Locate the cell with the specified text and output its [x, y] center coordinate. 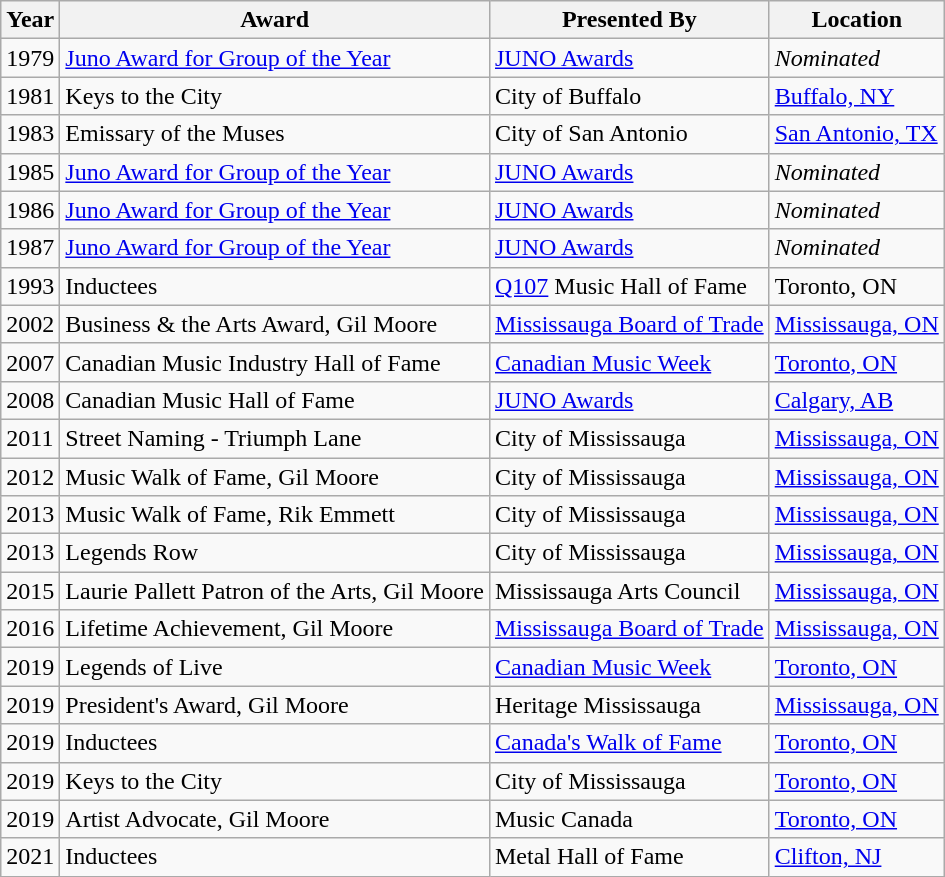
2016 [30, 629]
Canada's Walk of Fame [629, 743]
Street Naming - Triumph Lane [275, 438]
1983 [30, 134]
Award [275, 20]
Buffalo, NY [856, 96]
2011 [30, 438]
Legends of Live [275, 667]
2015 [30, 591]
2008 [30, 400]
Heritage Mississauga [629, 705]
Canadian Music Industry Hall of Fame [275, 362]
Artist Advocate, Gil Moore [275, 819]
1993 [30, 286]
San Antonio, TX [856, 134]
City of Buffalo [629, 96]
Music Walk of Fame, Rik Emmett [275, 515]
1986 [30, 210]
Mississauga Arts Council [629, 591]
2021 [30, 857]
Business & the Arts Award, Gil Moore [275, 324]
Laurie Pallett Patron of the Arts, Gil Moore [275, 591]
Location [856, 20]
Music Canada [629, 819]
1981 [30, 96]
2012 [30, 477]
Metal Hall of Fame [629, 857]
2002 [30, 324]
Canadian Music Hall of Fame [275, 400]
Legends Row [275, 553]
President's Award, Gil Moore [275, 705]
City of San Antonio [629, 134]
Music Walk of Fame, Gil Moore [275, 477]
1979 [30, 58]
1987 [30, 248]
Year [30, 20]
Presented By [629, 20]
Calgary, AB [856, 400]
Lifetime Achievement, Gil Moore [275, 629]
2007 [30, 362]
Emissary of the Muses [275, 134]
Q107 Music Hall of Fame [629, 286]
1985 [30, 172]
Clifton, NJ [856, 857]
